Determine the [X, Y] coordinate at the center of the cell enclosing the given text.  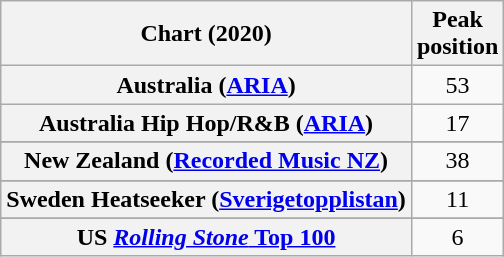
Chart (2020) [206, 34]
Sweden Heatseeker (Sverigetopplistan) [206, 199]
US Rolling Stone Top 100 [206, 237]
Australia Hip Hop/R&B (ARIA) [206, 123]
Australia (ARIA) [206, 85]
6 [457, 237]
17 [457, 123]
Peakposition [457, 34]
New Zealand (Recorded Music NZ) [206, 161]
38 [457, 161]
53 [457, 85]
11 [457, 199]
